For the text-containing cell, return its midpoint in (X, Y) coordinate format. 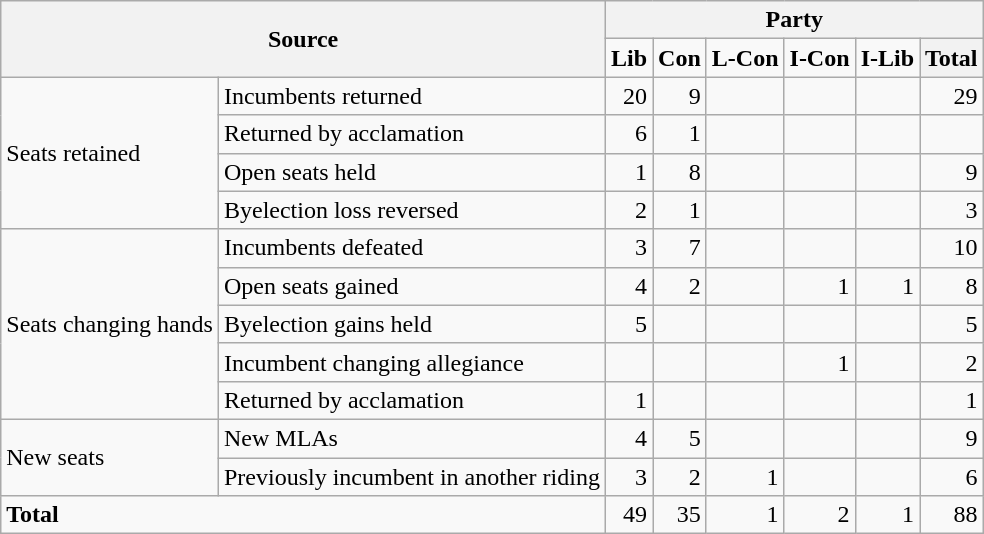
L-Con (745, 58)
Incumbents defeated (412, 248)
88 (952, 515)
Party (794, 20)
Incumbent changing allegiance (412, 362)
7 (680, 248)
Byelection loss reversed (412, 210)
Seats changing hands (110, 324)
49 (628, 515)
I-Con (820, 58)
I-Lib (887, 58)
New seats (110, 457)
Source (304, 39)
35 (680, 515)
Open seats held (412, 172)
29 (952, 96)
Open seats gained (412, 286)
10 (952, 248)
20 (628, 96)
Seats retained (110, 153)
Con (680, 58)
New MLAs (412, 438)
Byelection gains held (412, 324)
Previously incumbent in another riding (412, 477)
Incumbents returned (412, 96)
Lib (628, 58)
